Extract the [X, Y] coordinate from the center of the cell holding the provided text.  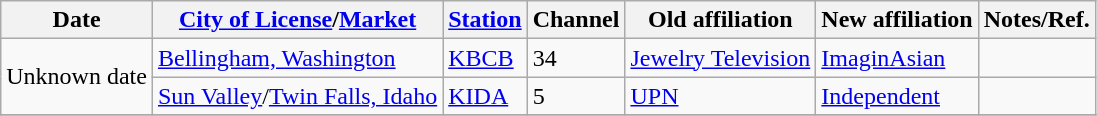
Bellingham, Washington [297, 58]
ImaginAsian [897, 58]
Station [485, 20]
UPN [720, 96]
KBCB [485, 58]
5 [576, 96]
New affiliation [897, 20]
34 [576, 58]
Unknown date [77, 77]
Sun Valley/Twin Falls, Idaho [297, 96]
City of License/Market [297, 20]
Date [77, 20]
Jewelry Television [720, 58]
Old affiliation [720, 20]
KIDA [485, 96]
Notes/Ref. [1036, 20]
Channel [576, 20]
Independent [897, 96]
